Pinpoint the cell where the given text exists, returning its (X, Y) midpoint coordinate. 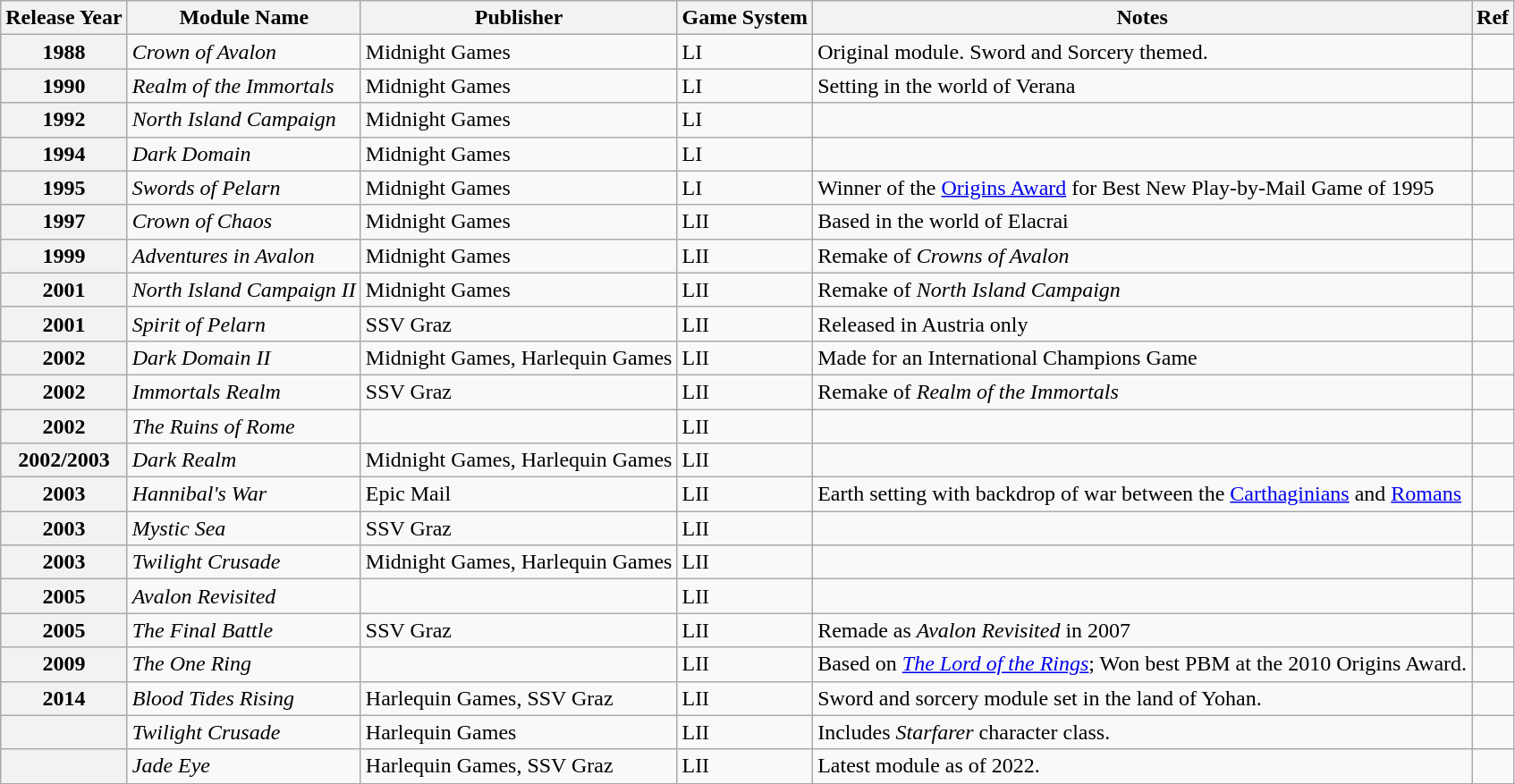
Made for an International Champions Game (1143, 358)
Crown of Chaos (243, 222)
Immortals Realm (243, 392)
Blood Tides Rising (243, 698)
Remake of Realm of the Immortals (1143, 392)
1995 (64, 188)
Original module. Sword and Sorcery themed. (1143, 52)
1997 (64, 222)
Remade as Avalon Revisited in 2007 (1143, 630)
The Final Battle (243, 630)
Includes Starfarer character class. (1143, 732)
Game System (745, 18)
The One Ring (243, 664)
1990 (64, 86)
1999 (64, 256)
Based on The Lord of the Rings; Won best PBM at the 2010 Origins Award. (1143, 664)
Earth setting with backdrop of war between the Carthaginians and Romans (1143, 494)
Based in the world of Elacrai (1143, 222)
Winner of the Origins Award for Best New Play-by-Mail Game of 1995 (1143, 188)
Latest module as of 2022. (1143, 766)
Dark Realm (243, 460)
Avalon Revisited (243, 596)
Harlequin Games (519, 732)
Realm of the Immortals (243, 86)
2002/2003 (64, 460)
Dark Domain II (243, 358)
2009 (64, 664)
Hannibal's War (243, 494)
Swords of Pelarn (243, 188)
Setting in the world of Verana (1143, 86)
Remake of North Island Campaign (1143, 290)
Mystic Sea (243, 528)
Adventures in Avalon (243, 256)
Spirit of Pelarn (243, 324)
Ref (1494, 18)
1994 (64, 154)
Released in Austria only (1143, 324)
1992 (64, 120)
2014 (64, 698)
Module Name (243, 18)
North Island Campaign (243, 120)
Publisher (519, 18)
1988 (64, 52)
Sword and sorcery module set in the land of Yohan. (1143, 698)
Epic Mail (519, 494)
Jade Eye (243, 766)
Release Year (64, 18)
Crown of Avalon (243, 52)
North Island Campaign II (243, 290)
The Ruins of Rome (243, 426)
Remake of Crowns of Avalon (1143, 256)
Notes (1143, 18)
Dark Domain (243, 154)
